For the text-containing cell, return its midpoint in (X, Y) coordinate format. 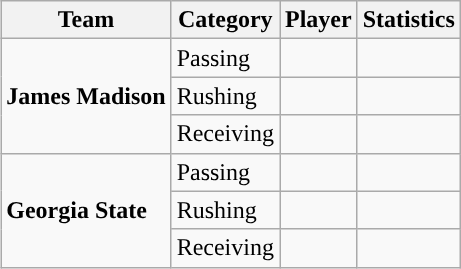
James Madison (86, 96)
Player (319, 20)
Statistics (408, 20)
Team (86, 20)
Georgia State (86, 210)
Category (225, 20)
